Search for the cell housing the specified text and yield its [X, Y] center coordinate. 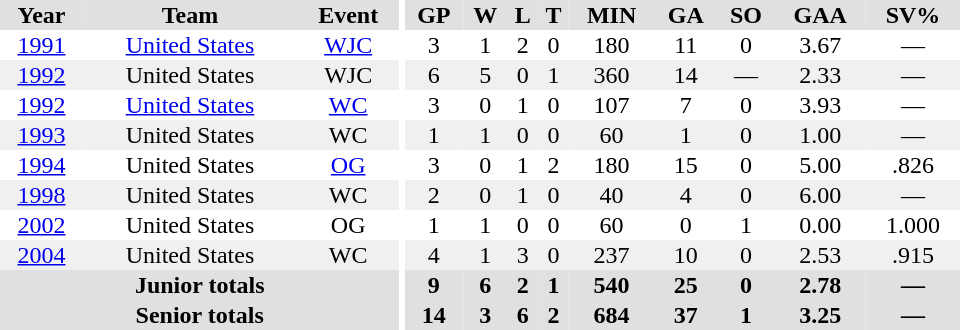
2.53 [820, 255]
5.00 [820, 165]
25 [686, 285]
T [554, 15]
SV% [913, 15]
40 [612, 195]
1993 [42, 135]
10 [686, 255]
2004 [42, 255]
MIN [612, 15]
360 [612, 75]
3.67 [820, 45]
Team [190, 15]
2.33 [820, 75]
Event [348, 15]
Year [42, 15]
2.78 [820, 285]
15 [686, 165]
237 [612, 255]
1994 [42, 165]
2002 [42, 225]
11 [686, 45]
1998 [42, 195]
37 [686, 315]
.826 [913, 165]
GA [686, 15]
1.00 [820, 135]
6.00 [820, 195]
1991 [42, 45]
GAA [820, 15]
L [522, 15]
GP [434, 15]
3.25 [820, 315]
5 [485, 75]
7 [686, 105]
Junior totals [200, 285]
540 [612, 285]
1.000 [913, 225]
0.00 [820, 225]
W [485, 15]
.915 [913, 255]
9 [434, 285]
107 [612, 105]
Senior totals [200, 315]
3.93 [820, 105]
SO [746, 15]
684 [612, 315]
